Determine the (x, y) coordinate at the center of the cell enclosing the given text.  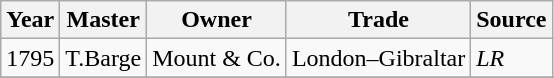
Master (104, 20)
Trade (378, 20)
T.Barge (104, 58)
London–Gibraltar (378, 58)
1795 (30, 58)
Mount & Co. (217, 58)
Owner (217, 20)
Year (30, 20)
Source (512, 20)
LR (512, 58)
